Capture the cell that displays the provided text and extract its (x, y) central coordinate. 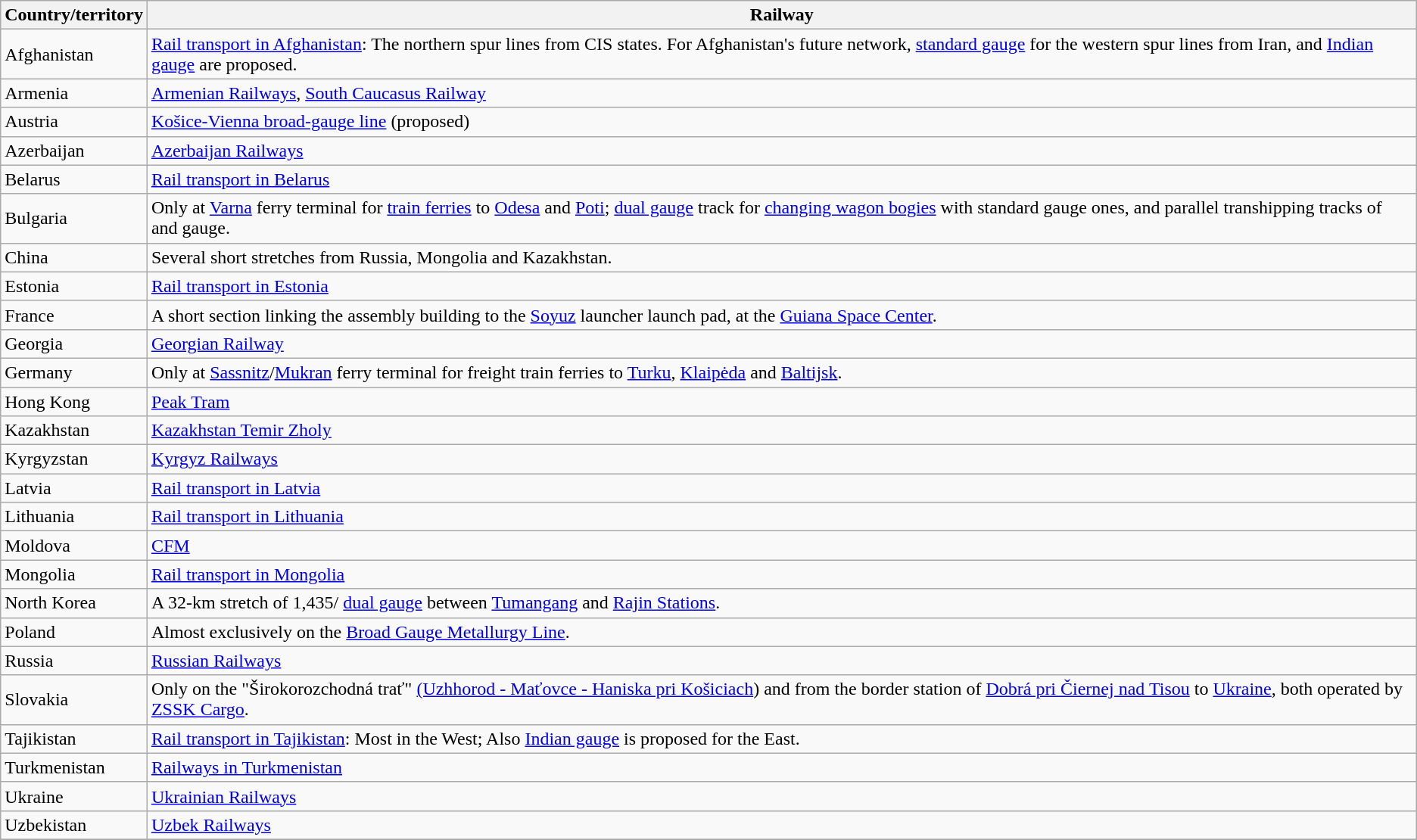
Belarus (74, 179)
Kyrgyz Railways (781, 459)
Rail transport in Tajikistan: Most in the West; Also Indian gauge is proposed for the East. (781, 739)
Rail transport in Lithuania (781, 517)
Tajikistan (74, 739)
China (74, 257)
Austria (74, 122)
Rail transport in Latvia (781, 488)
CFM (781, 546)
Russia (74, 661)
Kyrgyzstan (74, 459)
Georgian Railway (781, 344)
Almost exclusively on the Broad Gauge Metallurgy Line. (781, 632)
Kazakhstan Temir Zholy (781, 431)
Estonia (74, 286)
Uzbekistan (74, 825)
Poland (74, 632)
France (74, 315)
Armenia (74, 93)
Lithuania (74, 517)
Ukraine (74, 796)
Slovakia (74, 699)
Kazakhstan (74, 431)
Azerbaijan (74, 151)
Mongolia (74, 574)
Peak Tram (781, 402)
Afghanistan (74, 54)
Country/territory (74, 15)
Uzbek Railways (781, 825)
Rail transport in Belarus (781, 179)
Railway (781, 15)
Several short stretches from Russia, Mongolia and Kazakhstan. (781, 257)
Only at Sassnitz/Mukran ferry terminal for freight train ferries to Turku, Klaipėda and Baltijsk. (781, 372)
A short section linking the assembly building to the Soyuz launcher launch pad, at the Guiana Space Center. (781, 315)
Armenian Railways, South Caucasus Railway (781, 93)
Russian Railways (781, 661)
Germany (74, 372)
Railways in Turkmenistan (781, 767)
Hong Kong (74, 402)
Bulgaria (74, 218)
Turkmenistan (74, 767)
Ukrainian Railways (781, 796)
North Korea (74, 603)
Georgia (74, 344)
Rail transport in Estonia (781, 286)
Moldova (74, 546)
Košice-Vienna broad-gauge line (proposed) (781, 122)
Rail transport in Mongolia (781, 574)
Latvia (74, 488)
A 32-km stretch of 1,435/ dual gauge between Tumangang and Rajin Stations. (781, 603)
Azerbaijan Railways (781, 151)
